Identify which cell holds the provided text, then report its [X, Y] central coordinate. 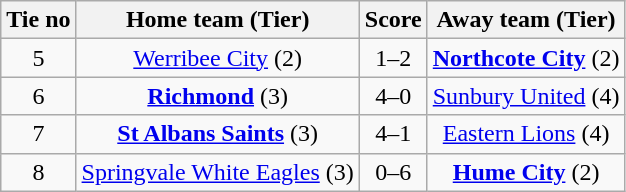
7 [38, 134]
Tie no [38, 20]
0–6 [393, 172]
Sunbury United (4) [526, 96]
Eastern Lions (4) [526, 134]
6 [38, 96]
4–1 [393, 134]
1–2 [393, 58]
Werribee City (2) [218, 58]
Hume City (2) [526, 172]
Score [393, 20]
Away team (Tier) [526, 20]
Northcote City (2) [526, 58]
5 [38, 58]
Home team (Tier) [218, 20]
8 [38, 172]
Richmond (3) [218, 96]
Springvale White Eagles (3) [218, 172]
St Albans Saints (3) [218, 134]
4–0 [393, 96]
